Locate the cell with the specified text and output its [X, Y] center coordinate. 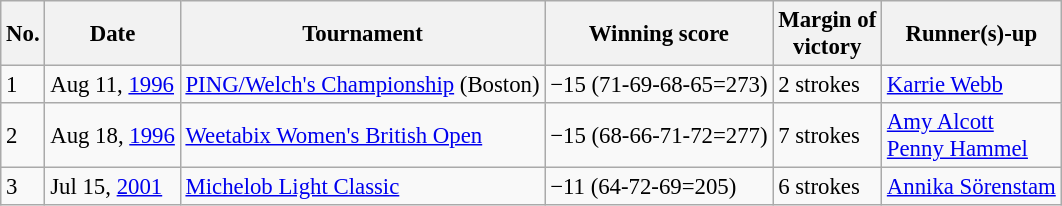
Annika Sörenstam [972, 187]
No. [23, 34]
Jul 15, 2001 [112, 187]
3 [23, 187]
Aug 18, 1996 [112, 136]
PING/Welch's Championship (Boston) [362, 85]
Margin ofvictory [828, 34]
7 strokes [828, 136]
2 [23, 136]
Karrie Webb [972, 85]
Weetabix Women's British Open [362, 136]
Date [112, 34]
−15 (71-69-68-65=273) [659, 85]
Tournament [362, 34]
−11 (64-72-69=205) [659, 187]
Runner(s)-up [972, 34]
Winning score [659, 34]
2 strokes [828, 85]
6 strokes [828, 187]
−15 (68-66-71-72=277) [659, 136]
Amy Alcott Penny Hammel [972, 136]
Michelob Light Classic [362, 187]
Aug 11, 1996 [112, 85]
1 [23, 85]
